Locate the cell with the specified text and output its (X, Y) center coordinate. 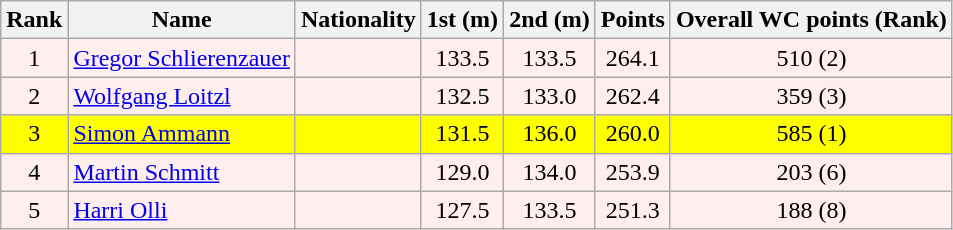
134.0 (550, 172)
188 (8) (811, 210)
Overall WC points (Rank) (811, 20)
131.5 (462, 134)
127.5 (462, 210)
262.4 (632, 96)
Harri Olli (182, 210)
2 (34, 96)
3 (34, 134)
253.9 (632, 172)
510 (2) (811, 58)
136.0 (550, 134)
132.5 (462, 96)
Nationality (358, 20)
Rank (34, 20)
133.0 (550, 96)
203 (6) (811, 172)
Name (182, 20)
Simon Ammann (182, 134)
264.1 (632, 58)
4 (34, 172)
Points (632, 20)
1 (34, 58)
Gregor Schlierenzauer (182, 58)
129.0 (462, 172)
260.0 (632, 134)
2nd (m) (550, 20)
251.3 (632, 210)
585 (1) (811, 134)
1st (m) (462, 20)
Martin Schmitt (182, 172)
5 (34, 210)
359 (3) (811, 96)
Wolfgang Loitzl (182, 96)
